For the text-containing cell, return its midpoint in [x, y] coordinate format. 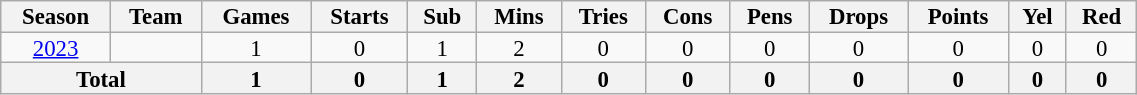
Tries [603, 16]
Mins [520, 16]
Total [101, 78]
Pens [770, 16]
Cons [688, 16]
Points [958, 16]
Season [56, 16]
Yel [1037, 16]
Starts [360, 16]
Games [256, 16]
Sub [442, 16]
Red [1101, 16]
2023 [56, 48]
Team [156, 16]
Drops [858, 16]
